Extract the [x, y] coordinate from the center of the cell holding the provided text.  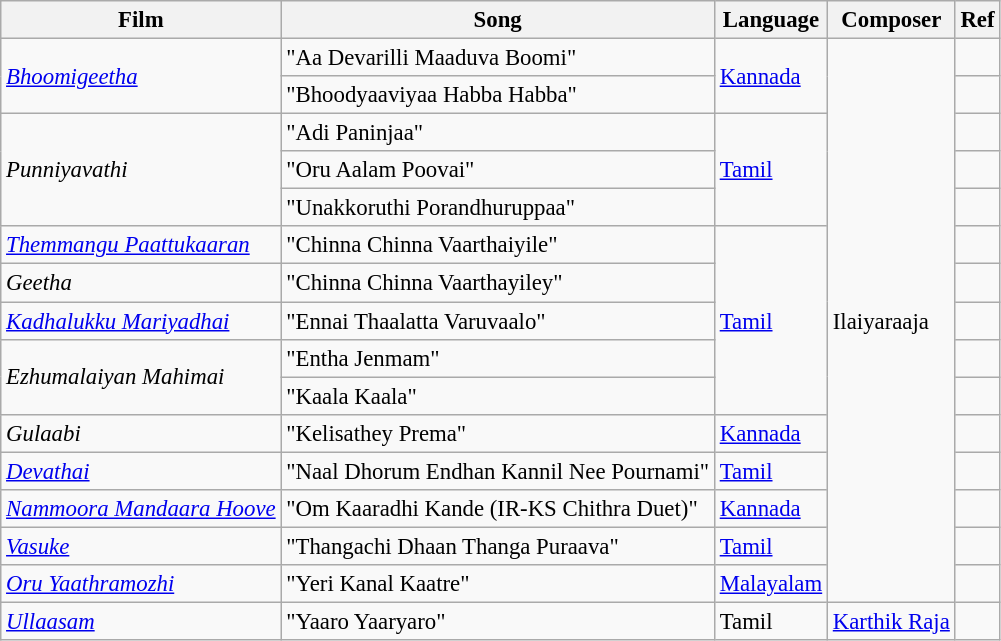
Composer [891, 20]
"Adi Paninjaa" [498, 133]
Language [770, 20]
"Ennai Thaalatta Varuvaalo" [498, 321]
Ullaasam [141, 621]
Oru Yaathramozhi [141, 584]
"Kelisathey Prema" [498, 433]
Ilaiyaraaja [891, 321]
Punniyavathi [141, 170]
"Chinna Chinna Vaarthaiyile" [498, 245]
Song [498, 20]
Karthik Raja [891, 621]
Geetha [141, 283]
"Yaaro Yaaryaro" [498, 621]
"Entha Jenmam" [498, 358]
"Unakkoruthi Porandhuruppaa" [498, 208]
Ezhumalaiyan Mahimai [141, 376]
"Aa Devarilli Maaduva Boomi" [498, 58]
Bhoomigeetha [141, 76]
"Bhoodyaaviyaa Habba Habba" [498, 95]
Ref [978, 20]
"Om Kaaradhi Kande (IR-KS Chithra Duet)" [498, 509]
Film [141, 20]
Nammoora Mandaara Hoove [141, 509]
Kadhalukku Mariyadhai [141, 321]
"Chinna Chinna Vaarthayiley" [498, 283]
Devathai [141, 471]
Gulaabi [141, 433]
"Yeri Kanal Kaatre" [498, 584]
Malayalam [770, 584]
Vasuke [141, 546]
"Naal Dhorum Endhan Kannil Nee Pournami" [498, 471]
"Thangachi Dhaan Thanga Puraava" [498, 546]
"Kaala Kaala" [498, 396]
Themmangu Paattukaaran [141, 245]
"Oru Aalam Poovai" [498, 170]
